Scan for the cell matching the given text and deliver its [X, Y] coordinate at center. 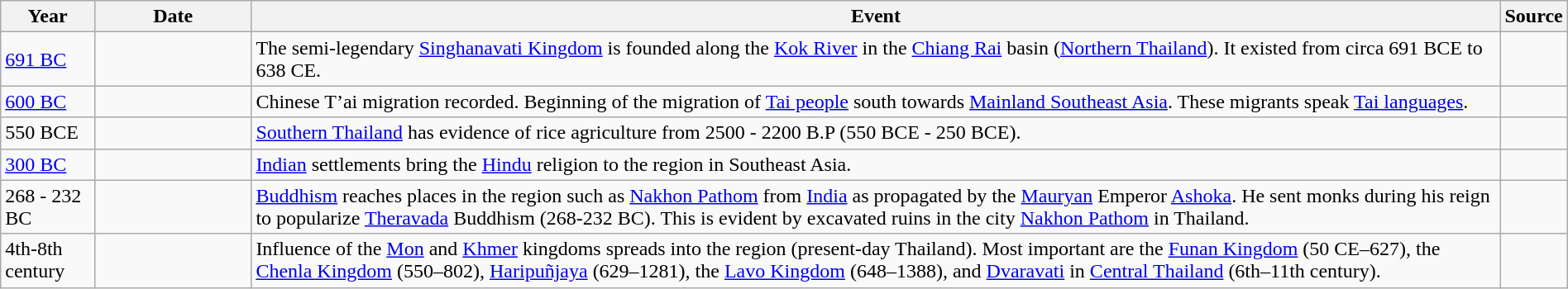
Event [876, 17]
Date [172, 17]
300 BC [48, 164]
550 BCE [48, 133]
4th-8th century [48, 261]
Indian settlements bring the Hindu religion to the region in Southeast Asia. [876, 164]
600 BC [48, 102]
691 BC [48, 59]
Chinese T’ai migration recorded. Beginning of the migration of Tai people south towards Mainland Southeast Asia. These migrants speak Tai languages. [876, 102]
Southern Thailand has evidence of rice agriculture from 2500 - 2200 B.P (550 BCE - 250 BCE). [876, 133]
Year [48, 17]
Source [1533, 17]
268 - 232 BC [48, 206]
